For the text-containing cell, return its midpoint in [x, y] coordinate format. 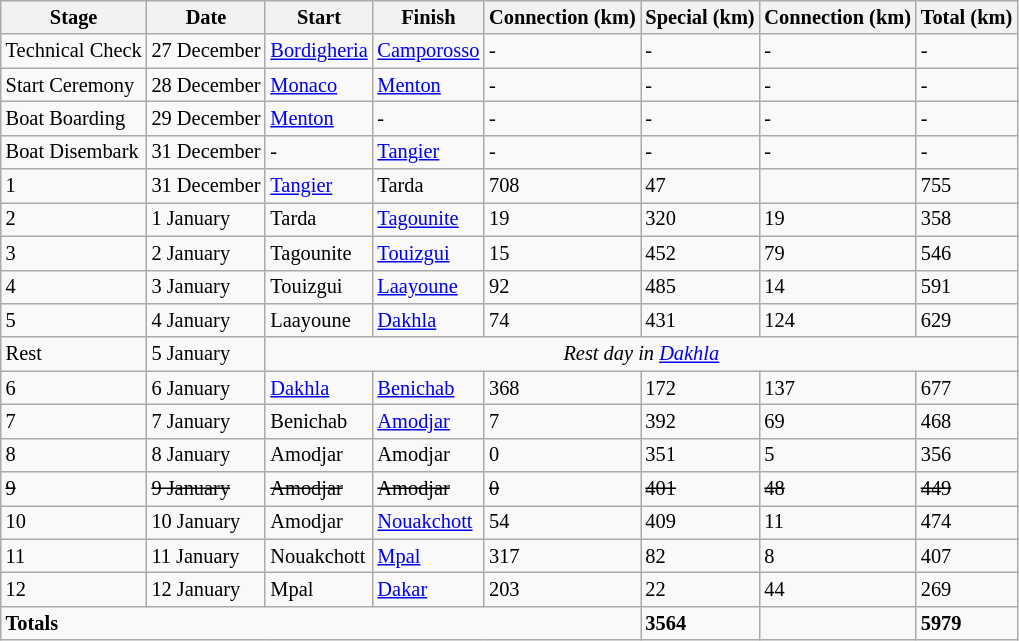
3564 [700, 623]
708 [562, 186]
3 January [206, 287]
74 [562, 320]
29 December [206, 118]
351 [700, 455]
6 [74, 388]
4 [74, 287]
269 [966, 589]
407 [966, 556]
Date [206, 17]
47 [700, 186]
79 [837, 253]
401 [700, 489]
431 [700, 320]
203 [562, 589]
Dakar [429, 589]
Stage [74, 17]
629 [966, 320]
320 [700, 219]
54 [562, 522]
449 [966, 489]
28 December [206, 85]
Boat Disembark [74, 152]
2 January [206, 253]
Finish [429, 17]
4 January [206, 320]
172 [700, 388]
48 [837, 489]
44 [837, 589]
9 January [206, 489]
Rest [74, 354]
Boat Boarding [74, 118]
591 [966, 287]
677 [966, 388]
6 January [206, 388]
Technical Check [74, 51]
Camporosso [429, 51]
409 [700, 522]
3 [74, 253]
14 [837, 287]
Start [318, 17]
5 January [206, 354]
124 [837, 320]
10 [74, 522]
92 [562, 287]
5979 [966, 623]
Start Ceremony [74, 85]
10 January [206, 522]
7 January [206, 421]
392 [700, 421]
1 [74, 186]
12 January [206, 589]
368 [562, 388]
546 [966, 253]
Rest day in Dakhla [641, 354]
356 [966, 455]
Monaco [318, 85]
Totals [321, 623]
137 [837, 388]
358 [966, 219]
2 [74, 219]
474 [966, 522]
8 January [206, 455]
317 [562, 556]
82 [700, 556]
15 [562, 253]
468 [966, 421]
Special (km) [700, 17]
452 [700, 253]
69 [837, 421]
Total (km) [966, 17]
Bordigheria [318, 51]
755 [966, 186]
1 January [206, 219]
22 [700, 589]
11 January [206, 556]
12 [74, 589]
9 [74, 489]
485 [700, 287]
27 December [206, 51]
